Locate the cell with the specified text and output its (x, y) center coordinate. 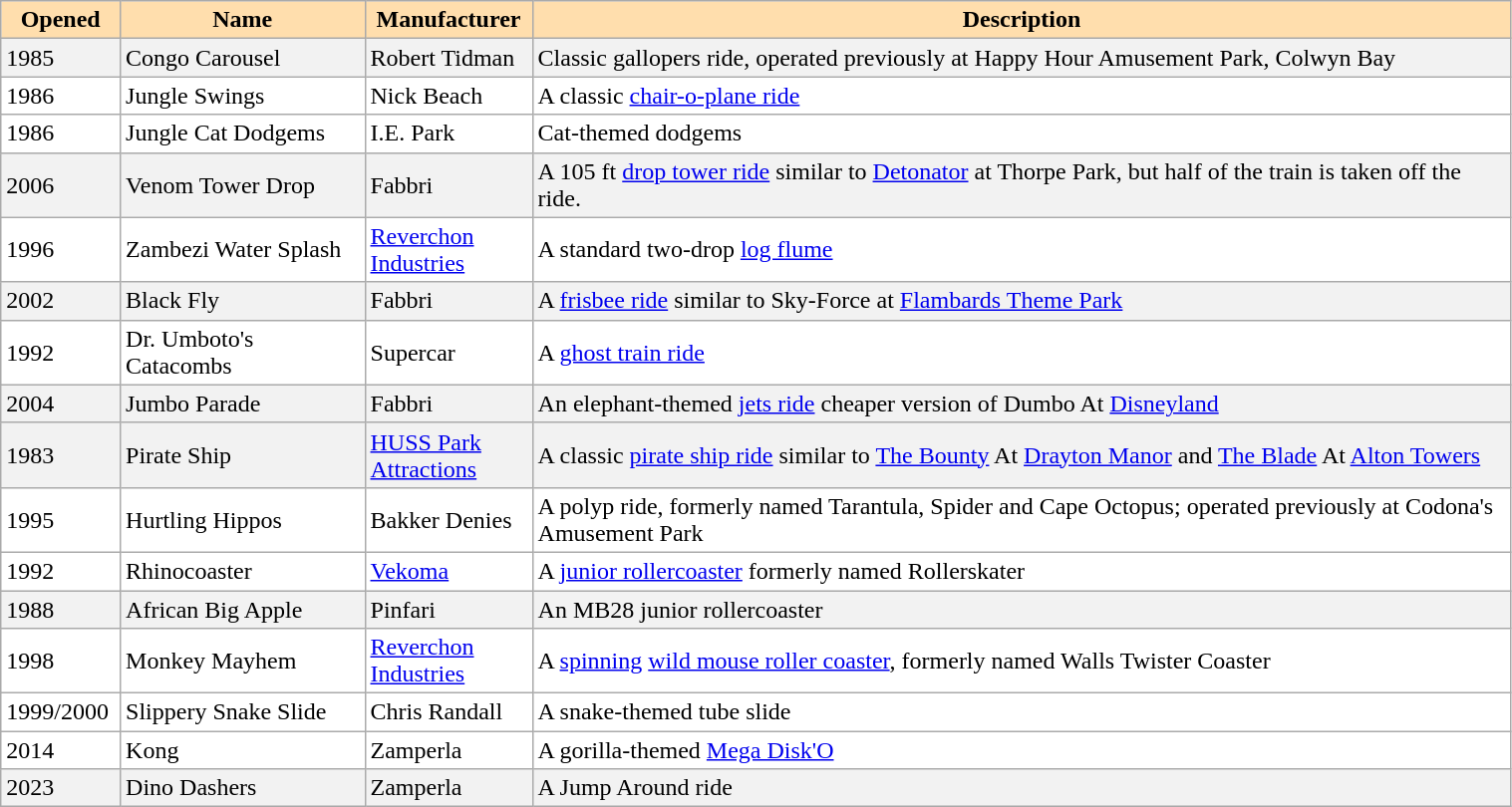
2014 (61, 750)
A 105 ft drop tower ride similar to Detonator at Thorpe Park, but half of the train is taken off the ride. (1022, 185)
2006 (61, 185)
A classic pirate ship ride similar to The Bounty At Drayton Manor and The Blade At Alton Towers (1022, 454)
Zambezi Water Splash (243, 249)
Manufacturer (449, 20)
1985 (61, 58)
1983 (61, 454)
Rhinocoaster (243, 571)
A snake-themed tube slide (1022, 712)
Supercar (449, 353)
Black Fly (243, 301)
Chris Randall (449, 712)
1998 (61, 662)
Jumbo Parade (243, 403)
1988 (61, 609)
Description (1022, 20)
2004 (61, 403)
Jungle Cat Dodgems (243, 134)
An MB28 junior rollercoaster (1022, 609)
I.E. Park (449, 134)
A junior rollercoaster formerly named Rollerskater (1022, 571)
Dr. Umboto's Catacombs (243, 353)
Robert Tidman (449, 58)
Kong (243, 750)
An elephant-themed jets ride cheaper version of Dumbo At Disneyland (1022, 403)
Classic gallopers ride, operated previously at Happy Hour Amusement Park, Colwyn Bay (1022, 58)
HUSS Park Attractions (449, 454)
A ghost train ride (1022, 353)
Monkey Mayhem (243, 662)
Venom Tower Drop (243, 185)
A frisbee ride similar to Sky-Force at Flambards Theme Park (1022, 301)
A polyp ride, formerly named Tarantula, Spider and Cape Octopus; operated previously at Codona's Amusement Park (1022, 520)
A gorilla-themed Mega Disk'O (1022, 750)
Hurtling Hippos (243, 520)
Bakker Denies (449, 520)
Pinfari (449, 609)
Vekoma (449, 571)
1996 (61, 249)
2023 (61, 788)
Congo Carousel (243, 58)
A spinning wild mouse roller coaster, formerly named Walls Twister Coaster (1022, 662)
Nick Beach (449, 96)
Dino Dashers (243, 788)
Cat-themed dodgems (1022, 134)
Jungle Swings (243, 96)
1995 (61, 520)
African Big Apple (243, 609)
A standard two-drop log flume (1022, 249)
2002 (61, 301)
Slippery Snake Slide (243, 712)
Opened (61, 20)
1999/2000 (61, 712)
Name (243, 20)
A classic chair-o-plane ride (1022, 96)
Pirate Ship (243, 454)
A Jump Around ride (1022, 788)
